Identify which cell holds the provided text, then report its [x, y] central coordinate. 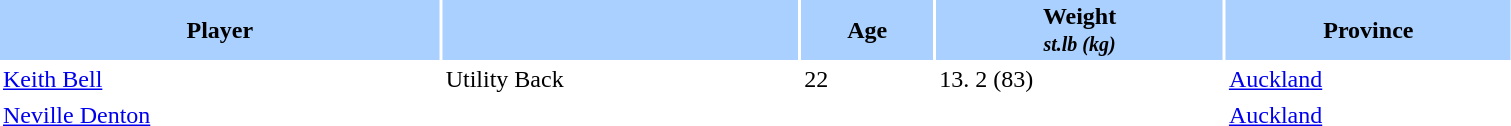
Keith Bell [220, 80]
13. 2 (83) [1080, 80]
Utility Back [621, 80]
Province [1368, 30]
Age [867, 30]
Weightst.lb (kg) [1080, 30]
Auckland [1368, 80]
22 [867, 80]
Player [220, 30]
